Locate the cell with the specified text and output its [x, y] center coordinate. 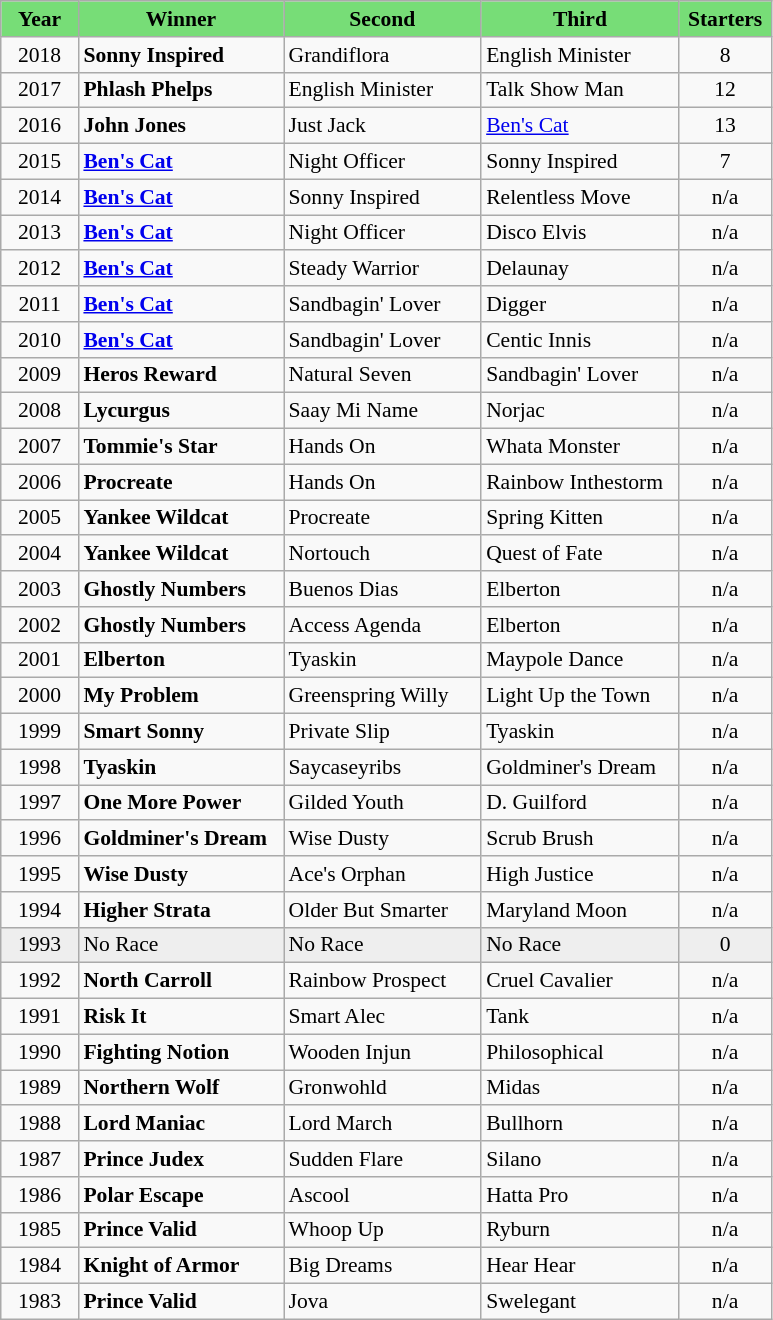
Spring Kitten [580, 518]
0 [726, 945]
8 [726, 55]
Disco Elvis [580, 233]
Gilded Youth [383, 803]
Starters [726, 19]
1992 [40, 981]
Buenos Dias [383, 589]
Smart Sonny [180, 732]
1986 [40, 1195]
Whata Monster [580, 447]
Talk Show Man [580, 90]
Year [40, 19]
Lycurgus [180, 411]
Scrub Brush [580, 839]
Cruel Cavalier [580, 981]
2011 [40, 304]
2005 [40, 518]
Natural Seven [383, 375]
2013 [40, 233]
2018 [40, 55]
Tommie's Star [180, 447]
Higher Strata [180, 910]
Northern Wolf [180, 1088]
Norjac [580, 411]
Lord Maniac [180, 1124]
Whoop Up [383, 1230]
Saay Mi Name [383, 411]
John Jones [180, 126]
Risk It [180, 1017]
Hatta Pro [580, 1195]
Light Up the Town [580, 696]
Centic Innis [580, 340]
Steady Warrior [383, 269]
Fighting Notion [180, 1052]
Phlash Phelps [180, 90]
Relentless Move [580, 197]
2015 [40, 162]
Gronwohld [383, 1088]
2006 [40, 482]
Rainbow Prospect [383, 981]
2000 [40, 696]
High Justice [580, 874]
1995 [40, 874]
Grandiflora [383, 55]
Ace's Orphan [383, 874]
Digger [580, 304]
2007 [40, 447]
2002 [40, 625]
Big Dreams [383, 1266]
13 [726, 126]
2008 [40, 411]
Private Slip [383, 732]
Ascool [383, 1195]
1996 [40, 839]
Access Agenda [383, 625]
1994 [40, 910]
2017 [40, 90]
Rainbow Inthestorm [580, 482]
Philosophical [580, 1052]
1985 [40, 1230]
Tank [580, 1017]
2009 [40, 375]
Greenspring Willy [383, 696]
1990 [40, 1052]
Hear Hear [580, 1266]
1997 [40, 803]
2014 [40, 197]
Midas [580, 1088]
Ryburn [580, 1230]
Quest of Fate [580, 554]
Maypole Dance [580, 660]
Silano [580, 1159]
D. Guilford [580, 803]
Wooden Injun [383, 1052]
One More Power [180, 803]
2003 [40, 589]
2001 [40, 660]
Prince Judex [180, 1159]
Bullhorn [580, 1124]
1993 [40, 945]
1984 [40, 1266]
Just Jack [383, 126]
Saycaseyribs [383, 767]
1991 [40, 1017]
Winner [180, 19]
Knight of Armor [180, 1266]
2004 [40, 554]
Nortouch [383, 554]
Older But Smarter [383, 910]
Heros Reward [180, 375]
Delaunay [580, 269]
My Problem [180, 696]
Sudden Flare [383, 1159]
2010 [40, 340]
Maryland Moon [580, 910]
2012 [40, 269]
1987 [40, 1159]
North Carroll [180, 981]
Smart Alec [383, 1017]
Third [580, 19]
Jova [383, 1302]
1999 [40, 732]
1988 [40, 1124]
Polar Escape [180, 1195]
7 [726, 162]
Lord March [383, 1124]
Swelegant [580, 1302]
Second [383, 19]
2016 [40, 126]
1998 [40, 767]
1983 [40, 1302]
12 [726, 90]
1989 [40, 1088]
